For the text-containing cell, return its midpoint in (x, y) coordinate format. 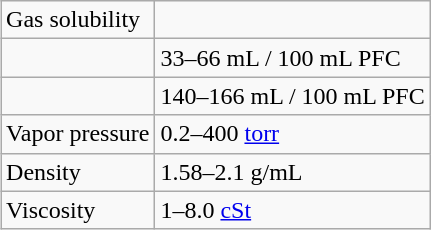
140–166 mL / 100 mL PFC (292, 96)
0.2–400 torr (292, 134)
Viscosity (78, 210)
Density (78, 172)
Vapor pressure (78, 134)
Gas solubility (78, 20)
1.58–2.1 g/mL (292, 172)
33–66 mL / 100 mL PFC (292, 58)
1–8.0 cSt (292, 210)
